Pinpoint the cell where the given text exists, returning its [X, Y] midpoint coordinate. 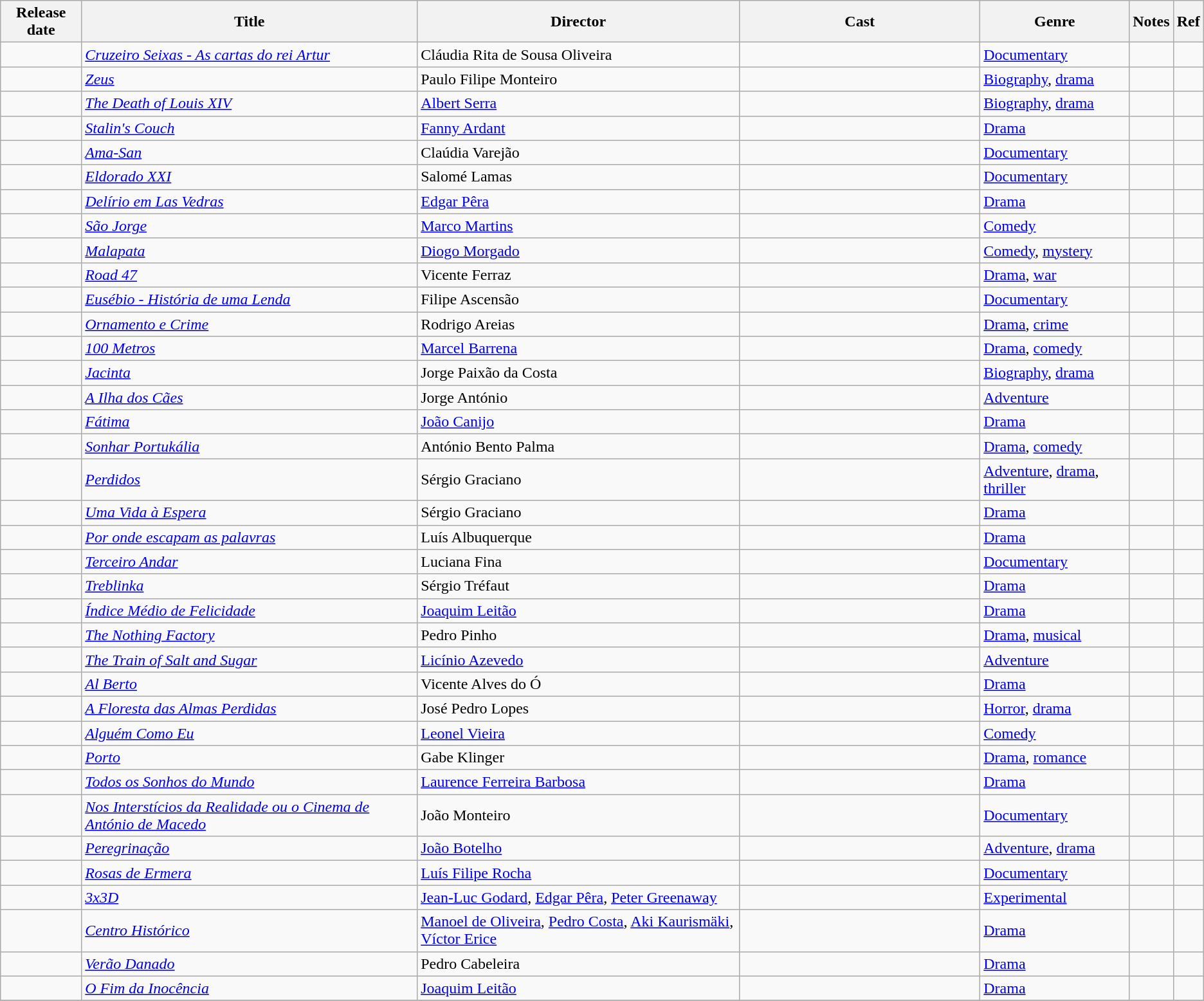
Por onde escapam as palavras [250, 537]
Cruzeiro Seixas - As cartas do rei Artur [250, 55]
Perdidos [250, 480]
Jacinta [250, 373]
Luciana Fina [579, 562]
Sonhar Portukália [250, 446]
Verão Danado [250, 964]
Marcel Barrena [579, 349]
Malapata [250, 250]
Comedy, mystery [1055, 250]
João Canijo [579, 422]
Delírio em Las Vedras [250, 201]
Drama, war [1055, 275]
Title [250, 22]
Índice Médio de Felicidade [250, 611]
Leonel Vieira [579, 733]
Experimental [1055, 897]
Zeus [250, 79]
Jean-Luc Godard, Edgar Pêra, Peter Greenaway [579, 897]
Claúdia Varejão [579, 152]
Drama, musical [1055, 635]
Albert Serra [579, 104]
Cláudia Rita de Sousa Oliveira [579, 55]
Adventure, drama [1055, 849]
Laurence Ferreira Barbosa [579, 782]
100 Metros [250, 349]
João Botelho [579, 849]
Pedro Pinho [579, 635]
Pedro Cabeleira [579, 964]
The Train of Salt and Sugar [250, 659]
Diogo Morgado [579, 250]
Peregrinação [250, 849]
Filipe Ascensão [579, 299]
Centro Histórico [250, 930]
Drama, romance [1055, 758]
Vicente Alves do Ó [579, 684]
Nos Interstícios da Realidade ou o Cinema de António de Macedo [250, 816]
São Jorge [250, 226]
A Floresta das Almas Perdidas [250, 708]
Marco Martins [579, 226]
The Nothing Factory [250, 635]
Vicente Ferraz [579, 275]
Gabe Klinger [579, 758]
Terceiro Andar [250, 562]
Release date [41, 22]
Salomé Lamas [579, 177]
Manoel de Oliveira, Pedro Costa, Aki Kaurismäki, Víctor Erice [579, 930]
Alguém Como Eu [250, 733]
O Fim da Inocência [250, 988]
Sérgio Tréfaut [579, 586]
Eusébio - História de uma Lenda [250, 299]
Director [579, 22]
Ornamento e Crime [250, 324]
Rodrigo Areias [579, 324]
António Bento Palma [579, 446]
Genre [1055, 22]
Notes [1151, 22]
Road 47 [250, 275]
Fanny Ardant [579, 128]
Drama, crime [1055, 324]
Stalin's Couch [250, 128]
Adventure, drama, thriller [1055, 480]
The Death of Louis XIV [250, 104]
Ama-San [250, 152]
Porto [250, 758]
Jorge Paixão da Costa [579, 373]
Paulo Filipe Monteiro [579, 79]
Cast [860, 22]
Edgar Pêra [579, 201]
Todos os Sonhos do Mundo [250, 782]
Fátima [250, 422]
Al Berto [250, 684]
João Monteiro [579, 816]
Jorge António [579, 398]
Luís Albuquerque [579, 537]
Luís Filipe Rocha [579, 873]
Treblinka [250, 586]
Licínio Azevedo [579, 659]
Rosas de Ermera [250, 873]
Ref [1189, 22]
Eldorado XXI [250, 177]
Horror, drama [1055, 708]
A Ilha dos Cães [250, 398]
Uma Vida à Espera [250, 513]
José Pedro Lopes [579, 708]
3x3D [250, 897]
